Scan for the cell matching the given text and deliver its (x, y) coordinate at center. 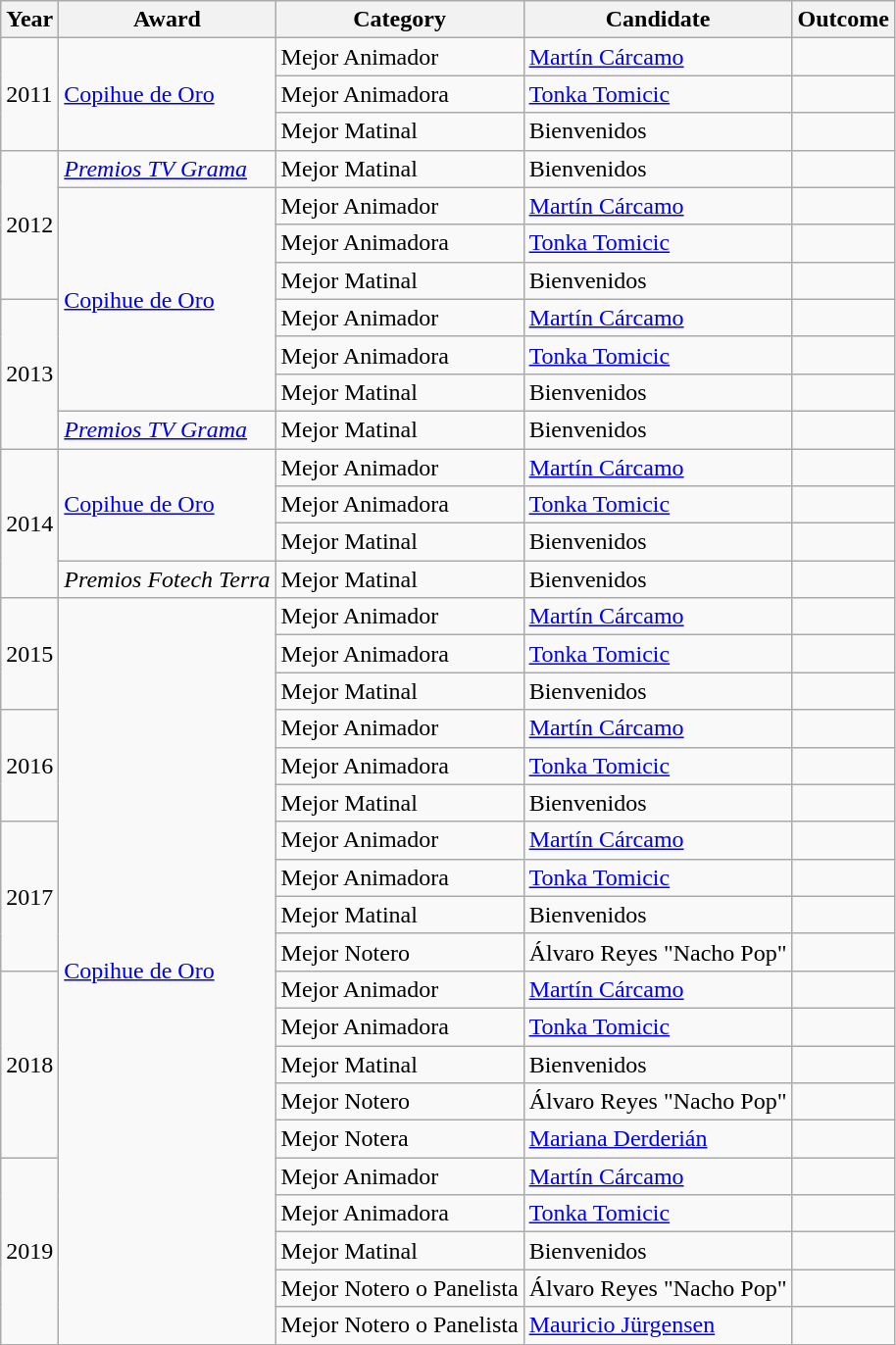
2016 (29, 766)
2011 (29, 94)
Candidate (658, 20)
Year (29, 20)
Mariana Derderián (658, 1139)
2013 (29, 374)
Mauricio Jürgensen (658, 1325)
2017 (29, 896)
2012 (29, 224)
Outcome (843, 20)
Category (400, 20)
2018 (29, 1064)
2019 (29, 1251)
2015 (29, 654)
2014 (29, 523)
Mejor Notera (400, 1139)
Award (167, 20)
Premios Fotech Terra (167, 579)
